Provide the (x, y) coordinate of the cell's center where the given text is located.  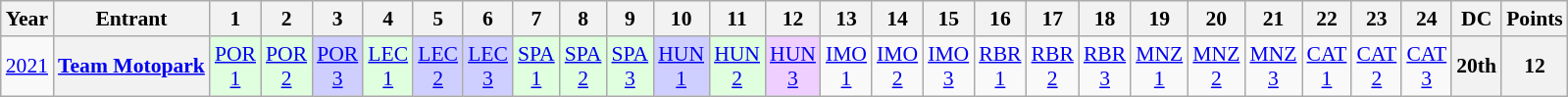
LEC3 (488, 67)
HUN2 (737, 67)
6 (488, 19)
LEC2 (437, 67)
19 (1159, 19)
17 (1053, 19)
3 (337, 19)
RBR3 (1104, 67)
DC (1477, 19)
2 (286, 19)
SPA3 (630, 67)
16 (1000, 19)
22 (1328, 19)
MNZ2 (1216, 67)
POR1 (235, 67)
RBR1 (1000, 67)
1 (235, 19)
POR2 (286, 67)
14 (897, 19)
11 (737, 19)
24 (1426, 19)
POR3 (337, 67)
IMO2 (897, 67)
MNZ3 (1273, 67)
HUN1 (681, 67)
Entrant (131, 19)
CAT1 (1328, 67)
10 (681, 19)
CAT2 (1377, 67)
Points (1535, 19)
IMO1 (846, 67)
2021 (27, 67)
Team Motopark (131, 67)
SPA2 (583, 67)
20 (1216, 19)
SPA1 (536, 67)
21 (1273, 19)
LEC1 (388, 67)
8 (583, 19)
9 (630, 19)
15 (948, 19)
MNZ1 (1159, 67)
13 (846, 19)
23 (1377, 19)
RBR2 (1053, 67)
18 (1104, 19)
5 (437, 19)
HUN3 (792, 67)
CAT3 (1426, 67)
IMO3 (948, 67)
7 (536, 19)
4 (388, 19)
20th (1477, 67)
Year (27, 19)
